Scan for the cell matching the given text and deliver its (X, Y) coordinate at center. 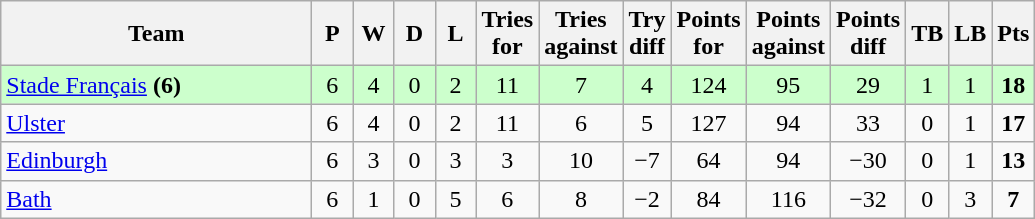
LB (970, 34)
Points against (788, 34)
Pts (1014, 34)
8 (581, 199)
13 (1014, 161)
Points for (708, 34)
33 (868, 123)
W (374, 34)
Bath (156, 199)
64 (708, 161)
Try diff (647, 34)
116 (788, 199)
124 (708, 85)
Team (156, 34)
10 (581, 161)
17 (1014, 123)
−30 (868, 161)
18 (1014, 85)
P (332, 34)
Edinburgh (156, 161)
95 (788, 85)
D (414, 34)
L (456, 34)
Ulster (156, 123)
Points diff (868, 34)
127 (708, 123)
TB (928, 34)
29 (868, 85)
Tries against (581, 34)
−32 (868, 199)
Tries for (508, 34)
−2 (647, 199)
84 (708, 199)
Stade Français (6) (156, 85)
−7 (647, 161)
